Search for the cell housing the specified text and yield its [X, Y] center coordinate. 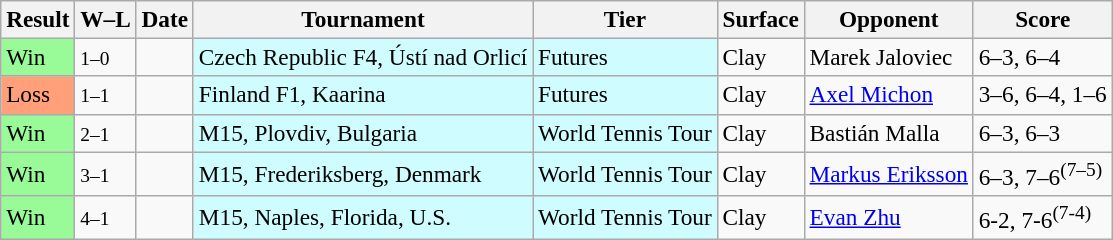
Loss [38, 95]
Finland F1, Kaarina [362, 95]
Marek Jaloviec [888, 57]
1–1 [106, 95]
Date [164, 19]
M15, Plovdiv, Bulgaria [362, 133]
Surface [760, 19]
Evan Zhu [888, 217]
6–3, 6–4 [1042, 57]
Axel Michon [888, 95]
1–0 [106, 57]
Czech Republic F4, Ústí nad Orlicí [362, 57]
Tournament [362, 19]
Tier [626, 19]
4–1 [106, 217]
6–3, 6–3 [1042, 133]
Result [38, 19]
3–1 [106, 173]
Bastián Malla [888, 133]
Markus Eriksson [888, 173]
Opponent [888, 19]
M15, Frederiksberg, Denmark [362, 173]
6-2, 7-6(7-4) [1042, 217]
M15, Naples, Florida, U.S. [362, 217]
Score [1042, 19]
6–3, 7–6(7–5) [1042, 173]
3–6, 6–4, 1–6 [1042, 95]
W–L [106, 19]
2–1 [106, 133]
